For the text-containing cell, return its midpoint in (x, y) coordinate format. 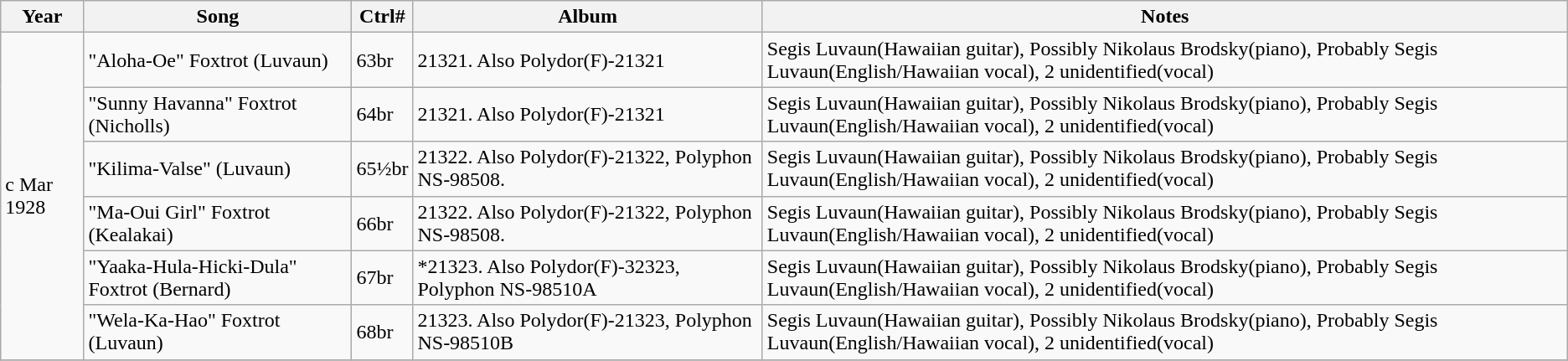
"Wela-Ka-Hao" Foxtrot (Luvaun) (218, 332)
21323. Also Polydor(F)-21323, Polyphon NS-98510B (588, 332)
Album (588, 17)
"Aloha-Oe" Foxtrot (Luvaun) (218, 60)
Song (218, 17)
"Yaaka-Hula-Hicki-Dula" Foxtrot (Bernard) (218, 278)
"Ma-Oui Girl" Foxtrot (Kealakai) (218, 223)
*21323. Also Polydor(F)-32323, Polyphon NS-98510A (588, 278)
63br (382, 60)
Notes (1164, 17)
68br (382, 332)
c Mar 1928 (42, 196)
"Sunny Havanna" Foxtrot (Nicholls) (218, 114)
"Kilima-Valse" (Luvaun) (218, 169)
65½br (382, 169)
Year (42, 17)
Ctrl# (382, 17)
66br (382, 223)
67br (382, 278)
64br (382, 114)
